Determine the (X, Y) coordinate at the center of the cell enclosing the given text.  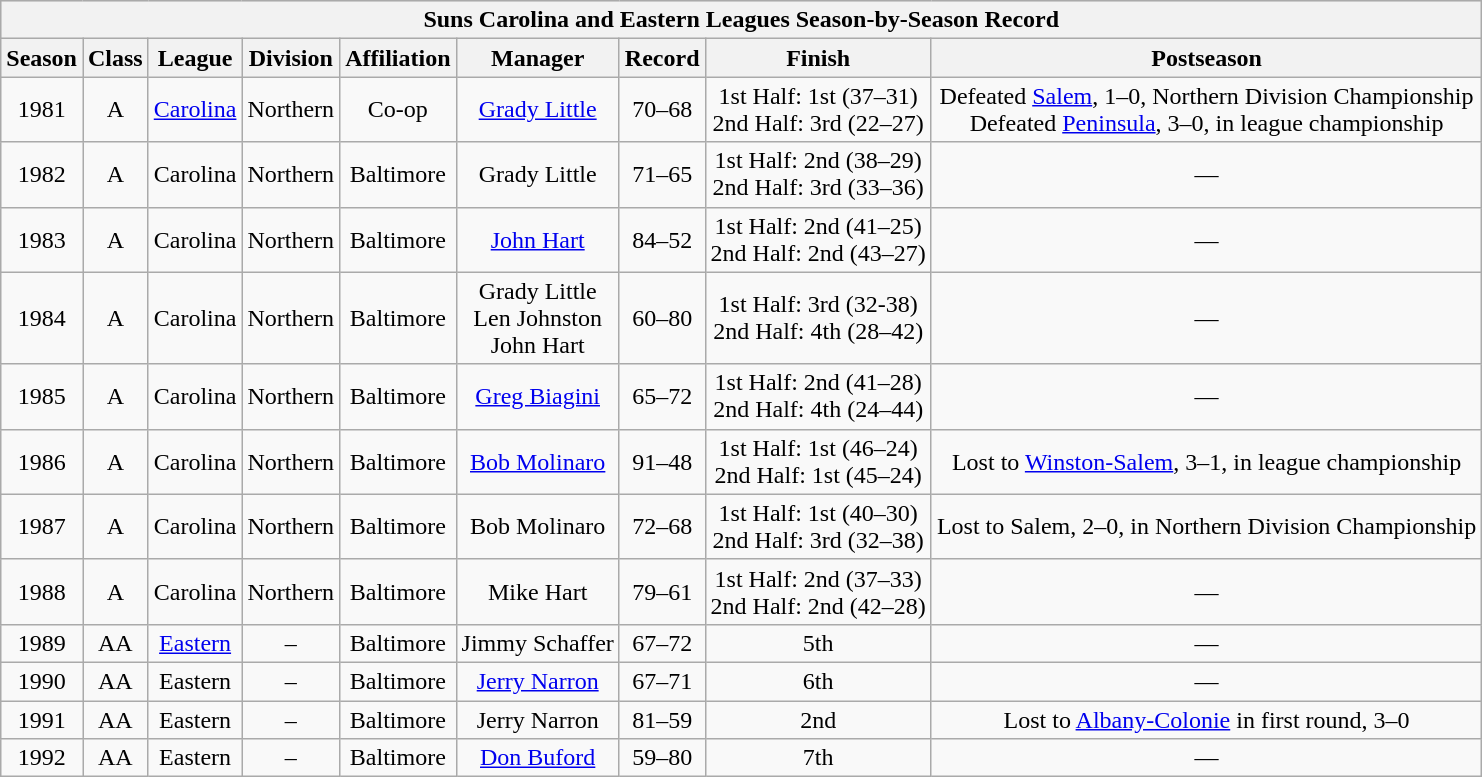
Don Buford (538, 758)
2nd (818, 719)
1984 (42, 318)
1981 (42, 110)
Division (291, 58)
Defeated Salem, 1–0, Northern Division ChampionshipDefeated Peninsula, 3–0, in league championship (1206, 110)
1st Half: 2nd (41–28) 2nd Half: 4th (24–44) (818, 396)
Affiliation (398, 58)
6th (818, 681)
7th (818, 758)
John Hart (538, 240)
1st Half: 1st (37–31) 2nd Half: 3rd (22–27) (818, 110)
1982 (42, 174)
71–65 (662, 174)
Jimmy Schaffer (538, 643)
Class (115, 58)
67–72 (662, 643)
67–71 (662, 681)
1st Half: 2nd (38–29) 2nd Half: 3rd (33–36) (818, 174)
Lost to Salem, 2–0, in Northern Division Championship (1206, 526)
1990 (42, 681)
1989 (42, 643)
1983 (42, 240)
70–68 (662, 110)
Lost to Winston-Salem, 3–1, in league championship (1206, 462)
81–59 (662, 719)
Season (42, 58)
Lost to Albany-Colonie in first round, 3–0 (1206, 719)
1st Half: 1st (40–30) 2nd Half: 3rd (32–38) (818, 526)
Manager (538, 58)
1st Half: 3rd (32-38) 2nd Half: 4th (28–42) (818, 318)
1991 (42, 719)
60–80 (662, 318)
1st Half: 2nd (37–33) 2nd Half: 2nd (42–28) (818, 592)
72–68 (662, 526)
Grady Little Len Johnston John Hart (538, 318)
91–48 (662, 462)
Greg Biagini (538, 396)
Finish (818, 58)
Record (662, 58)
1st Half: 2nd (41–25) 2nd Half: 2nd (43–27) (818, 240)
1st Half: 1st (46–24) 2nd Half: 1st (45–24) (818, 462)
Postseason (1206, 58)
Co-op (398, 110)
Mike Hart (538, 592)
Suns Carolina and Eastern Leagues Season-by-Season Record (742, 20)
1992 (42, 758)
59–80 (662, 758)
1988 (42, 592)
5th (818, 643)
65–72 (662, 396)
79–61 (662, 592)
1985 (42, 396)
1986 (42, 462)
1987 (42, 526)
League (195, 58)
84–52 (662, 240)
